Scan for the cell matching the given text and deliver its (x, y) coordinate at center. 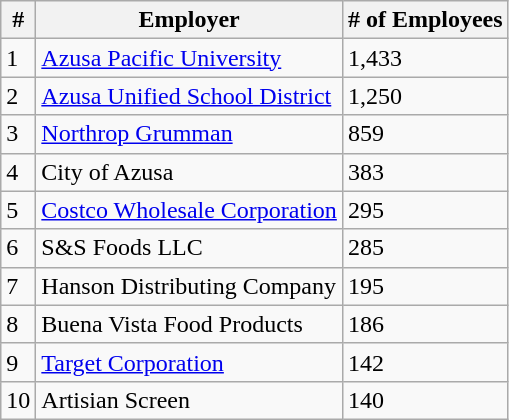
Artisian Screen (190, 400)
City of Azusa (190, 172)
8 (18, 324)
142 (425, 362)
Costco Wholesale Corporation (190, 210)
1 (18, 58)
Northrop Grumman (190, 134)
Azusa Pacific University (190, 58)
Employer (190, 20)
Buena Vista Food Products (190, 324)
186 (425, 324)
859 (425, 134)
140 (425, 400)
10 (18, 400)
285 (425, 248)
Target Corporation (190, 362)
1,433 (425, 58)
383 (425, 172)
3 (18, 134)
295 (425, 210)
195 (425, 286)
6 (18, 248)
Hanson Distributing Company (190, 286)
# (18, 20)
1,250 (425, 96)
Azusa Unified School District (190, 96)
2 (18, 96)
5 (18, 210)
# of Employees (425, 20)
S&S Foods LLC (190, 248)
9 (18, 362)
4 (18, 172)
7 (18, 286)
